Search for the cell housing the specified text and yield its (x, y) center coordinate. 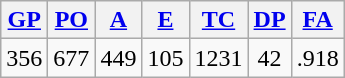
FA (318, 20)
GP (24, 20)
449 (118, 58)
A (118, 20)
1231 (218, 58)
PO (72, 20)
E (166, 20)
42 (270, 58)
DP (270, 20)
TC (218, 20)
677 (72, 58)
105 (166, 58)
.918 (318, 58)
356 (24, 58)
